Return [x, y] of the center of cell containing provided text 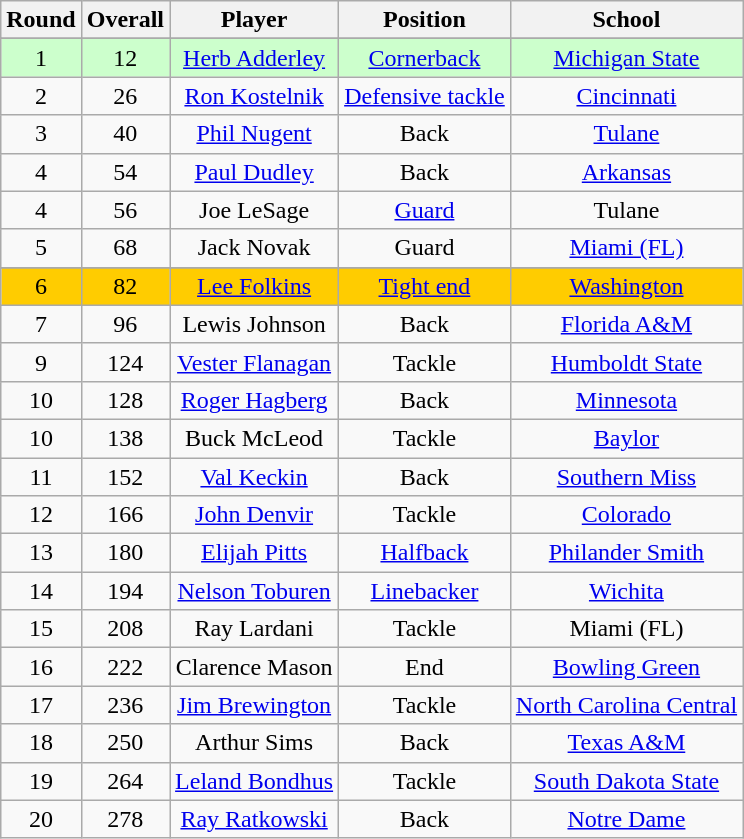
13 [41, 553]
Halfback [425, 553]
250 [125, 743]
56 [125, 210]
School [626, 20]
Washington [626, 286]
19 [41, 781]
Herb Adderley [254, 58]
Baylor [626, 438]
128 [125, 400]
166 [125, 515]
Defensive tackle [425, 96]
6 [41, 286]
Tight end [425, 286]
Minnesota [626, 400]
Jim Brewington [254, 705]
Roger Hagberg [254, 400]
Linebacker [425, 591]
Cornerback [425, 58]
Lee Folkins [254, 286]
Phil Nugent [254, 134]
John Denvir [254, 515]
1 [41, 58]
Player [254, 20]
Texas A&M [626, 743]
7 [41, 324]
2 [41, 96]
Bowling Green [626, 667]
5 [41, 248]
South Dakota State [626, 781]
208 [125, 629]
Colorado [626, 515]
Ray Ratkowski [254, 819]
Lewis Johnson [254, 324]
Philander Smith [626, 553]
Clarence Mason [254, 667]
Overall [125, 20]
Notre Dame [626, 819]
Southern Miss [626, 477]
20 [41, 819]
Wichita [626, 591]
11 [41, 477]
Vester Flanagan [254, 362]
124 [125, 362]
15 [41, 629]
Nelson Toburen [254, 591]
3 [41, 134]
Ron Kostelnik [254, 96]
40 [125, 134]
138 [125, 438]
222 [125, 667]
17 [41, 705]
End [425, 667]
Elijah Pitts [254, 553]
Buck McLeod [254, 438]
Cincinnati [626, 96]
Ray Lardani [254, 629]
Arkansas [626, 172]
18 [41, 743]
236 [125, 705]
Jack Novak [254, 248]
14 [41, 591]
16 [41, 667]
264 [125, 781]
9 [41, 362]
Round [41, 20]
Arthur Sims [254, 743]
Joe LeSage [254, 210]
Val Keckin [254, 477]
194 [125, 591]
Humboldt State [626, 362]
54 [125, 172]
Paul Dudley [254, 172]
North Carolina Central [626, 705]
Position [425, 20]
Michigan State [626, 58]
278 [125, 819]
152 [125, 477]
82 [125, 286]
Leland Bondhus [254, 781]
68 [125, 248]
Florida A&M [626, 324]
96 [125, 324]
180 [125, 553]
26 [125, 96]
